Provide the (X, Y) coordinate of the cell's center where the given text is located.  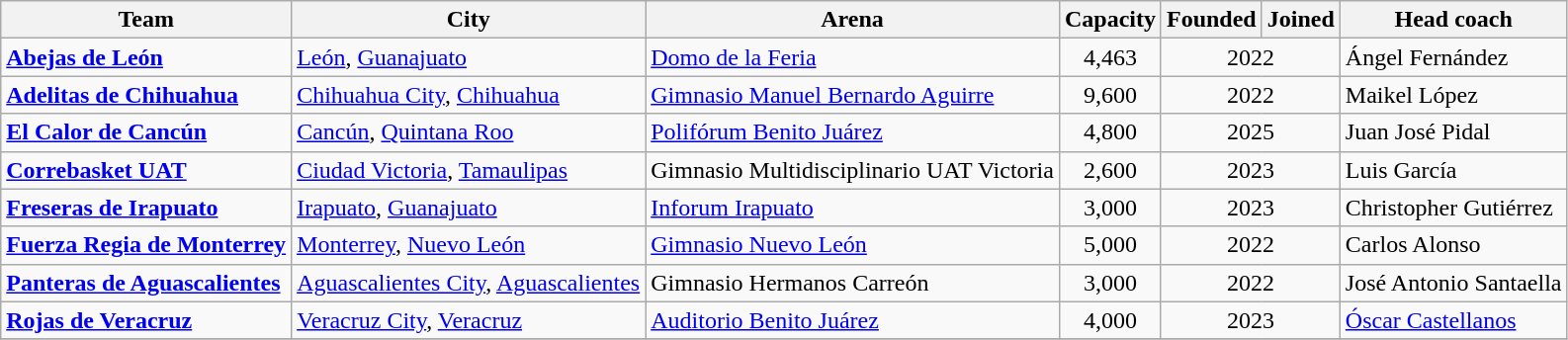
Maikel López (1453, 95)
Carlos Alonso (1453, 245)
Joined (1301, 20)
Veracruz City, Veracruz (469, 320)
Gimnasio Manuel Bernardo Aguirre (852, 95)
Christopher Gutiérrez (1453, 208)
Panteras de Aguascalientes (146, 283)
2025 (1250, 132)
Juan José Pidal (1453, 132)
Rojas de Veracruz (146, 320)
Irapuato, Guanajuato (469, 208)
Gimnasio Nuevo León (852, 245)
Freseras de Irapuato (146, 208)
9,600 (1109, 95)
Polifórum Benito Juárez (852, 132)
Luis García (1453, 170)
Gimnasio Hermanos Carreón (852, 283)
Correbasket UAT (146, 170)
Domo de la Feria (852, 57)
Auditorio Benito Juárez (852, 320)
Aguascalientes City, Aguascalientes (469, 283)
Capacity (1109, 20)
Head coach (1453, 20)
León, Guanajuato (469, 57)
4,000 (1109, 320)
Team (146, 20)
Gimnasio Multidisciplinario UAT Victoria (852, 170)
Monterrey, Nuevo León (469, 245)
Chihuahua City, Chihuahua (469, 95)
Arena (852, 20)
Cancún, Quintana Roo (469, 132)
4,800 (1109, 132)
Inforum Irapuato (852, 208)
El Calor de Cancún (146, 132)
Fuerza Regia de Monterrey (146, 245)
Ciudad Victoria, Tamaulipas (469, 170)
City (469, 20)
2,600 (1109, 170)
Óscar Castellanos (1453, 320)
5,000 (1109, 245)
4,463 (1109, 57)
Adelitas de Chihuahua (146, 95)
José Antonio Santaella (1453, 283)
Founded (1211, 20)
Ángel Fernández (1453, 57)
Abejas de León (146, 57)
